Identify which cell holds the provided text, then report its [x, y] central coordinate. 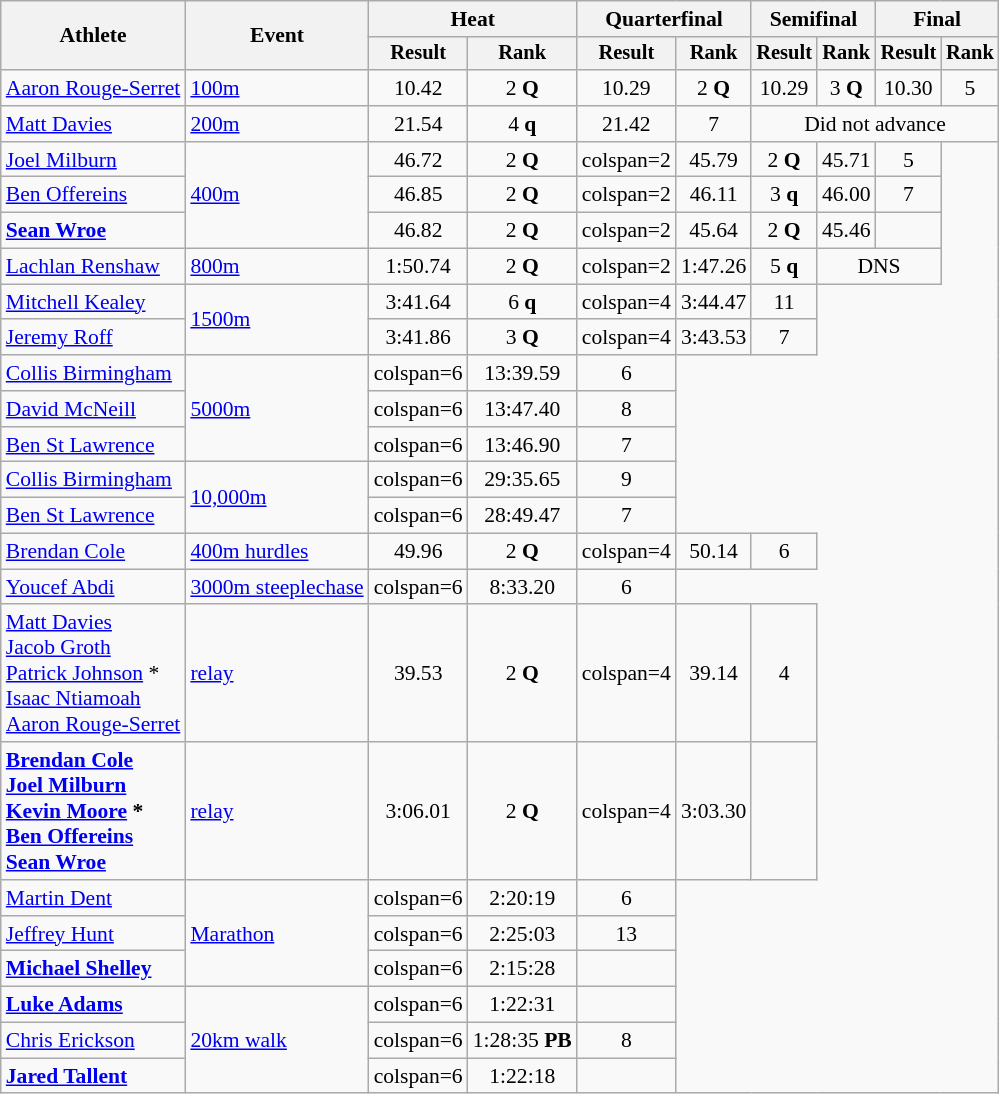
45.64 [714, 231]
Sean Wroe [94, 231]
3000m steeplechase [276, 587]
46.85 [418, 195]
5 q [784, 267]
3:41.64 [418, 302]
400m hurdles [276, 552]
10,000m [276, 498]
Michael Shelley [94, 969]
Brendan ColeJoel MilburnKevin Moore * Ben OffereinsSean Wroe [94, 811]
4 q [522, 124]
46.11 [714, 195]
David McNeill [94, 409]
1:50.74 [418, 267]
Did not advance [874, 124]
1:22:18 [522, 1076]
3:44.47 [714, 302]
9 [626, 480]
39.53 [418, 674]
8:33.20 [522, 587]
Semifinal [813, 19]
Matt DaviesJacob GrothPatrick Johnson * Isaac NtiamoahAaron Rouge-Serret [94, 674]
13 [626, 934]
13:39.59 [522, 373]
29:35.65 [522, 480]
39.14 [714, 674]
50.14 [714, 552]
Ben Offereins [94, 195]
Jeremy Roff [94, 338]
Martin Dent [94, 898]
Luke Adams [94, 1005]
Jared Tallent [94, 1076]
Aaron Rouge-Serret [94, 88]
46.82 [418, 231]
13:46.90 [522, 445]
3 q [784, 195]
Youcef Abdi [94, 587]
45.71 [846, 160]
Quarterfinal [664, 19]
13:47.40 [522, 409]
10.42 [418, 88]
1500m [276, 320]
Joel Milburn [94, 160]
Jeffrey Hunt [94, 934]
3:41.86 [418, 338]
3:03.30 [714, 811]
49.96 [418, 552]
21.54 [418, 124]
1:22:31 [522, 1005]
Mitchell Kealey [94, 302]
2:15:28 [522, 969]
1:47.26 [714, 267]
46.72 [418, 160]
DNS [879, 267]
Event [276, 36]
200m [276, 124]
20km walk [276, 1040]
5000m [276, 408]
11 [784, 302]
28:49.47 [522, 516]
10.30 [909, 88]
400m [276, 196]
Heat [473, 19]
21.42 [626, 124]
Marathon [276, 934]
100m [276, 88]
Chris Erickson [94, 1041]
3:43.53 [714, 338]
Matt Davies [94, 124]
46.00 [846, 195]
2:20:19 [522, 898]
6 q [522, 302]
800m [276, 267]
45.46 [846, 231]
Athlete [94, 36]
3:06.01 [418, 811]
Lachlan Renshaw [94, 267]
2:25:03 [522, 934]
1:28:35 PB [522, 1041]
4 [784, 674]
Brendan Cole [94, 552]
45.79 [714, 160]
Final [938, 19]
